Search for the cell housing the specified text and yield its [X, Y] center coordinate. 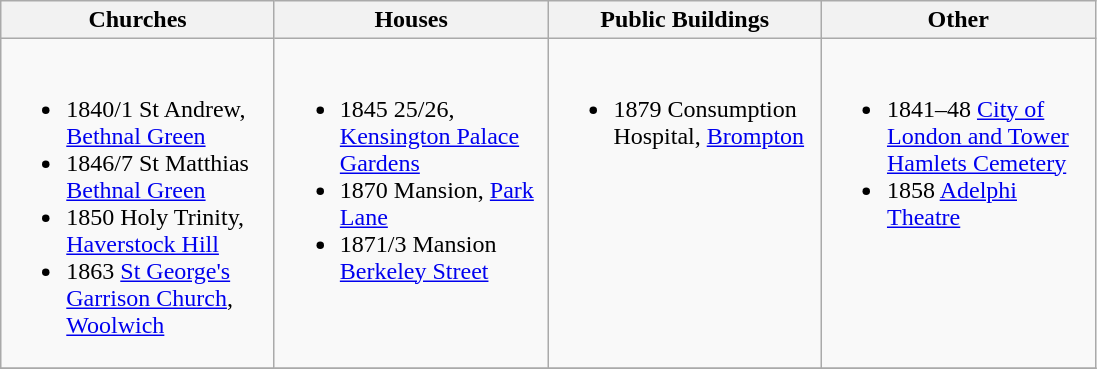
1845 25/26, Kensington Palace Gardens1870 Mansion, Park Lane1871/3 Mansion Berkeley Street [411, 204]
Houses [411, 20]
Public Buildings [685, 20]
Other [958, 20]
1840/1 St Andrew, Bethnal Green1846/7 St Matthias Bethnal Green1850 Holy Trinity, Haverstock Hill1863 St George's Garrison Church, Woolwich [138, 204]
1879 Consumption Hospital, Brompton [685, 204]
1841–48 City of London and Tower Hamlets Cemetery1858 Adelphi Theatre [958, 204]
Churches [138, 20]
